Scan for the cell matching the given text and deliver its (x, y) coordinate at center. 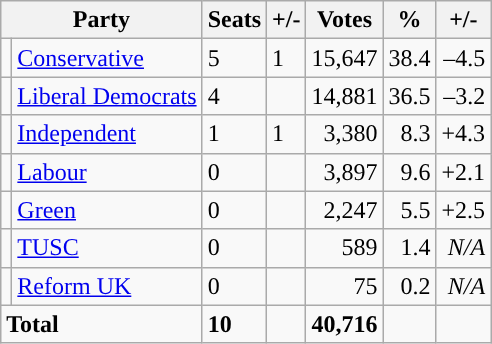
Independent (107, 134)
4 (234, 96)
75 (344, 286)
14,881 (344, 96)
8.3 (410, 134)
Liberal Democrats (107, 96)
Conservative (107, 58)
36.5 (410, 96)
TUSC (107, 248)
Seats (234, 20)
1.4 (410, 248)
+2.5 (464, 210)
Labour (107, 172)
3,380 (344, 134)
–3.2 (464, 96)
Reform UK (107, 286)
9.6 (410, 172)
+2.1 (464, 172)
+4.3 (464, 134)
Green (107, 210)
Party (102, 20)
–4.5 (464, 58)
Votes (344, 20)
15,647 (344, 58)
2,247 (344, 210)
5.5 (410, 210)
0.2 (410, 286)
40,716 (344, 324)
10 (234, 324)
3,897 (344, 172)
589 (344, 248)
38.4 (410, 58)
5 (234, 58)
Total (102, 324)
% (410, 20)
